Determine the (X, Y) coordinate at the center of the cell enclosing the given text.  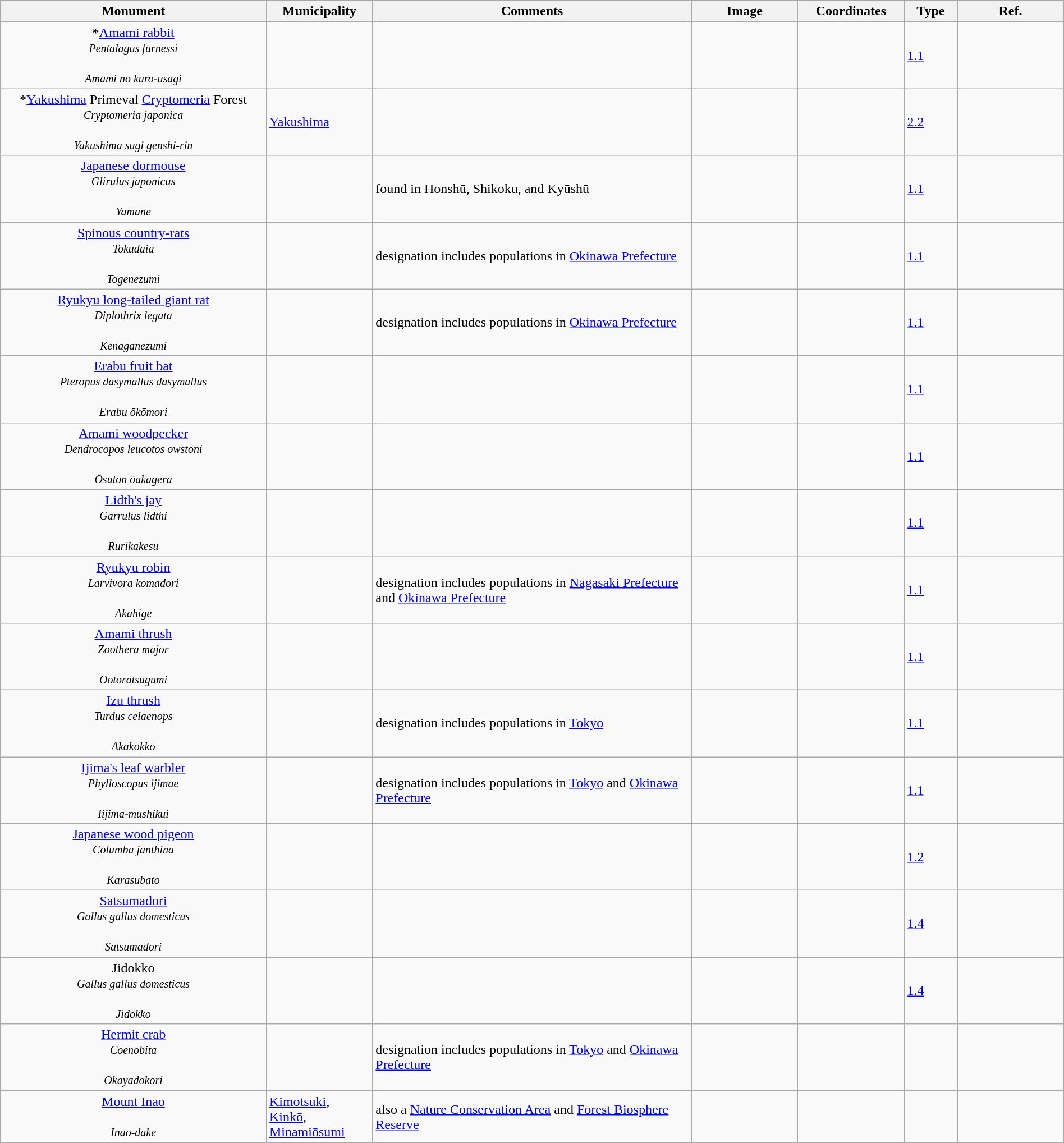
Ryukyu long-tailed giant ratDiplothrix legataKenaganezumi (134, 322)
Spinous country-ratsTokudaiaTogenezumi (134, 256)
Amami thrushZoothera majorOotoratsugumi (134, 657)
Lidth's jayGarrulus lidthiRurikakesu (134, 523)
Municipality (319, 11)
Mount InaoInao-dake (134, 1117)
Kimotsuki, Kinkō, Minamiōsumi (319, 1117)
Monument (134, 11)
found in Honshū, Shikoku, and Kyūshū (532, 189)
Type (930, 11)
Ref. (1010, 11)
SatsumadoriGallus gallus domesticusSatsumadori (134, 924)
designation includes populations in Tokyo (532, 723)
Japanese wood pigeonColumba janthinaKarasubato (134, 857)
Erabu fruit batPteropus dasymallus dasymallusErabu ōkōmori (134, 389)
*Amami rabbitPentalagus furnessiAmami no kuro-usagi (134, 55)
*Yakushima Primeval Cryptomeria ForestCryptomeria japonicaYakushima sugi genshi-rin (134, 122)
Japanese dormouseGlirulus japonicusYamane (134, 189)
Amami woodpeckerDendrocopos leucotos owstoniŌsuton ōakagera (134, 456)
also a Nature Conservation Area and Forest Biosphere Reserve (532, 1117)
1.2 (930, 857)
Hermit crabCoenobitaOkayadokori (134, 1057)
Ijima's leaf warblerPhylloscopus ijimaeIijima-mushikui (134, 790)
designation includes populations in Nagasaki Prefecture and Okinawa Prefecture (532, 589)
Coordinates (851, 11)
Izu thrushTurdus celaenopsAkakokko (134, 723)
JidokkoGallus gallus domesticusJidokko (134, 991)
Comments (532, 11)
2.2 (930, 122)
Ryukyu robinLarvivora komadoriAkahige (134, 589)
Image (744, 11)
Yakushima (319, 122)
